Detect which cell encompasses the target text, then output its (x, y) center coordinate. 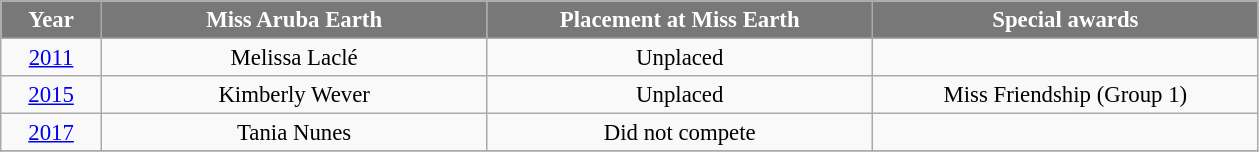
Tania Nunes (294, 133)
Placement at Miss Earth (680, 20)
2017 (52, 133)
Kimberly Wever (294, 95)
Miss Aruba Earth (294, 20)
Melissa Laclé (294, 58)
2015 (52, 95)
Special awards (1066, 20)
2011 (52, 58)
Did not compete (680, 133)
Miss Friendship (Group 1) (1066, 95)
Year (52, 20)
